For the text-containing cell, return its midpoint in (X, Y) coordinate format. 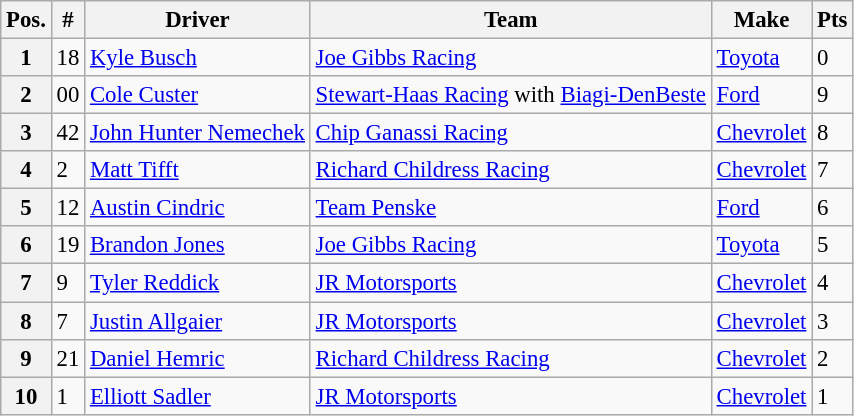
John Hunter Nemechek (198, 133)
Kyle Busch (198, 58)
Matt Tifft (198, 170)
Pts (832, 20)
Austin Cindric (198, 208)
Cole Custer (198, 95)
Brandon Jones (198, 245)
18 (68, 58)
Make (761, 20)
21 (68, 358)
# (68, 20)
10 (26, 396)
Elliott Sadler (198, 396)
Team Penske (510, 208)
Daniel Hemric (198, 358)
19 (68, 245)
Chip Ganassi Racing (510, 133)
42 (68, 133)
Justin Allgaier (198, 321)
0 (832, 58)
12 (68, 208)
Driver (198, 20)
Team (510, 20)
Stewart-Haas Racing with Biagi-DenBeste (510, 95)
Pos. (26, 20)
Tyler Reddick (198, 283)
00 (68, 95)
